Detect which cell encompasses the target text, then output its (X, Y) center coordinate. 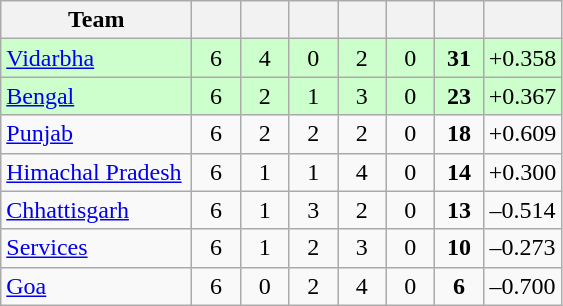
+0.609 (522, 134)
Vidarbha (96, 58)
+0.358 (522, 58)
14 (460, 172)
Services (96, 248)
Goa (96, 286)
Himachal Pradesh (96, 172)
10 (460, 248)
18 (460, 134)
–0.514 (522, 210)
–0.273 (522, 248)
+0.367 (522, 96)
Chhattisgarh (96, 210)
31 (460, 58)
–0.700 (522, 286)
+0.300 (522, 172)
13 (460, 210)
Bengal (96, 96)
Punjab (96, 134)
23 (460, 96)
Team (96, 20)
